Determine the (x, y) coordinate at the center of the cell enclosing the given text.  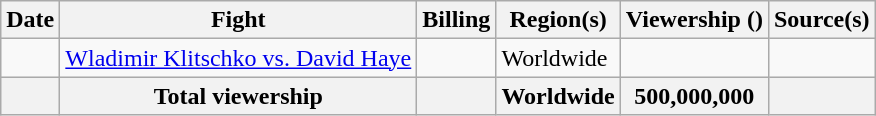
Billing (456, 20)
500,000,000 (694, 96)
Fight (238, 20)
Source(s) (822, 20)
Wladimir Klitschko vs. David Haye (238, 58)
Total viewership (238, 96)
Viewership () (694, 20)
Date (30, 20)
Region(s) (558, 20)
